Output the (x, y) coordinate of the center of the cell containing the given text.  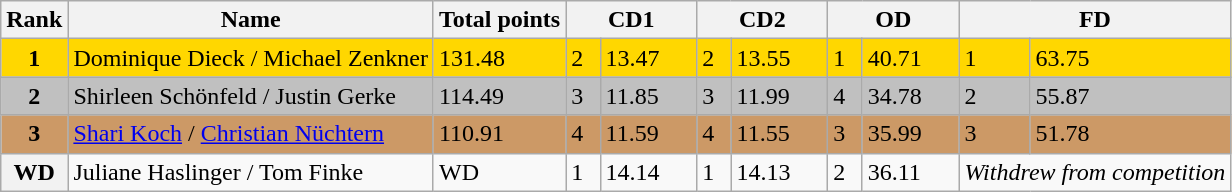
11.85 (648, 96)
13.55 (780, 58)
CD1 (632, 20)
Total points (499, 20)
114.49 (499, 96)
Juliane Haslinger / Tom Finke (251, 172)
110.91 (499, 134)
FD (1095, 20)
Shari Koch / Christian Nüchtern (251, 134)
Withdrew from competition (1095, 172)
11.59 (648, 134)
11.99 (780, 96)
CD2 (762, 20)
14.13 (780, 172)
14.14 (648, 172)
13.47 (648, 58)
63.75 (1130, 58)
131.48 (499, 58)
OD (894, 20)
34.78 (910, 96)
Rank (34, 20)
40.71 (910, 58)
51.78 (1130, 134)
55.87 (1130, 96)
Name (251, 20)
36.11 (910, 172)
Dominique Dieck / Michael Zenkner (251, 58)
Shirleen Schönfeld / Justin Gerke (251, 96)
11.55 (780, 134)
35.99 (910, 134)
